Pinpoint the cell where the given text exists, returning its (X, Y) midpoint coordinate. 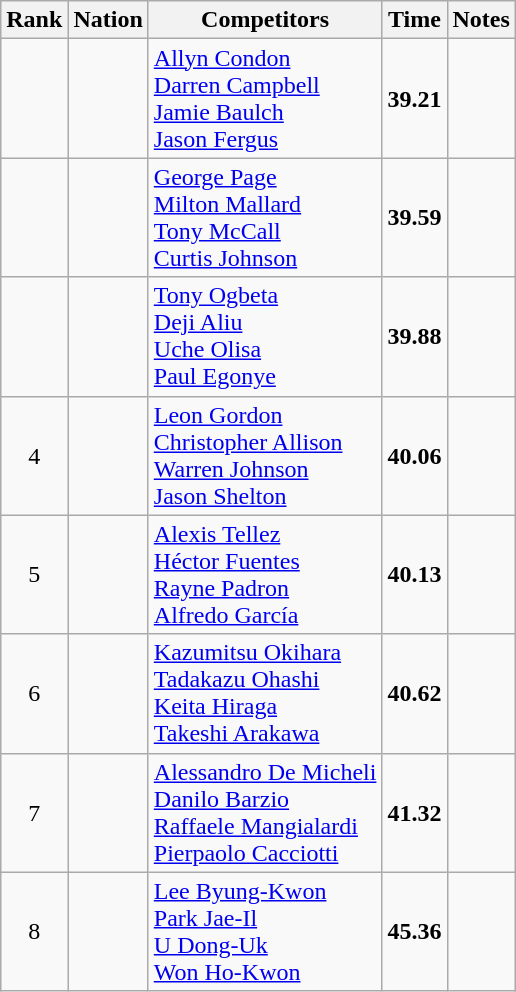
Nation (108, 20)
4 (34, 456)
Kazumitsu OkiharaTadakazu OhashiKeita HiragaTakeshi Arakawa (265, 694)
Leon GordonChristopher AllisonWarren JohnsonJason Shelton (265, 456)
5 (34, 574)
Competitors (265, 20)
Allyn CondonDarren CampbellJamie BaulchJason Fergus (265, 98)
39.21 (414, 98)
6 (34, 694)
Time (414, 20)
41.32 (414, 812)
8 (34, 932)
George PageMilton MallardTony McCallCurtis Johnson (265, 218)
40.06 (414, 456)
Alexis TellezHéctor FuentesRayne PadronAlfredo García (265, 574)
Notes (481, 20)
40.13 (414, 574)
45.36 (414, 932)
40.62 (414, 694)
7 (34, 812)
Lee Byung-KwonPark Jae-IlU Dong-UkWon Ho-Kwon (265, 932)
Rank (34, 20)
Tony OgbetaDeji AliuUche OlisaPaul Egonye (265, 336)
39.88 (414, 336)
Alessandro De MicheliDanilo BarzioRaffaele MangialardiPierpaolo Cacciotti (265, 812)
39.59 (414, 218)
